Determine the (X, Y) coordinate at the center of the cell enclosing the given text.  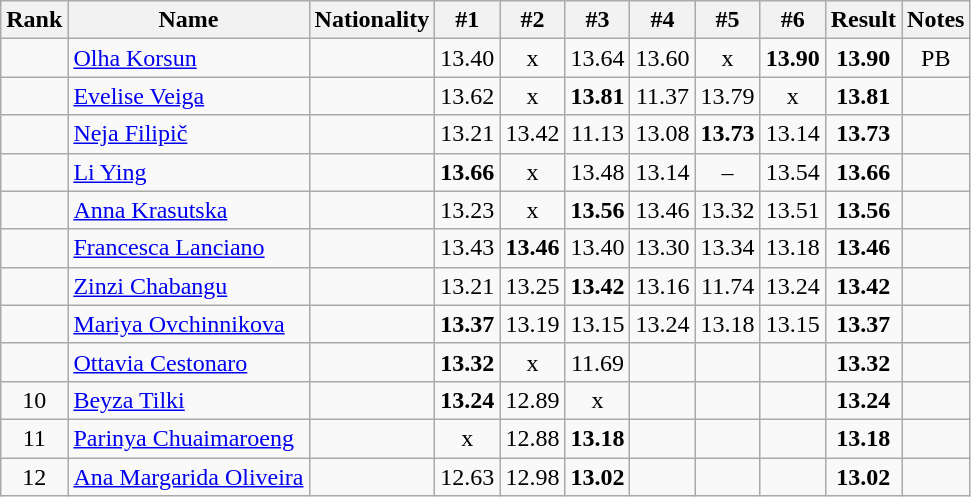
Notes (936, 20)
13.51 (792, 210)
13.60 (662, 58)
12.88 (532, 438)
#1 (468, 20)
Parinya Chuaimaroeng (188, 438)
13.79 (728, 96)
13.48 (598, 172)
13.25 (532, 286)
13.34 (728, 248)
13.16 (662, 286)
13.08 (662, 134)
13.19 (532, 324)
12.63 (468, 477)
Beyza Tilki (188, 400)
13.23 (468, 210)
11.37 (662, 96)
Olha Korsun (188, 58)
13.64 (598, 58)
Ottavia Cestonaro (188, 362)
#4 (662, 20)
#2 (532, 20)
13.30 (662, 248)
Mariya Ovchinnikova (188, 324)
12.89 (532, 400)
12.98 (532, 477)
13.43 (468, 248)
#6 (792, 20)
11.69 (598, 362)
11 (34, 438)
Anna Krasutska (188, 210)
#5 (728, 20)
11.74 (728, 286)
Zinzi Chabangu (188, 286)
12 (34, 477)
11.13 (598, 134)
10 (34, 400)
13.62 (468, 96)
#3 (598, 20)
Francesca Lanciano (188, 248)
Result (863, 20)
Evelise Veiga (188, 96)
– (728, 172)
Li Ying (188, 172)
Nationality (372, 20)
13.54 (792, 172)
Name (188, 20)
Rank (34, 20)
Neja Filipič (188, 134)
Ana Margarida Oliveira (188, 477)
PB (936, 58)
